Detect which cell encompasses the target text, then output its (x, y) center coordinate. 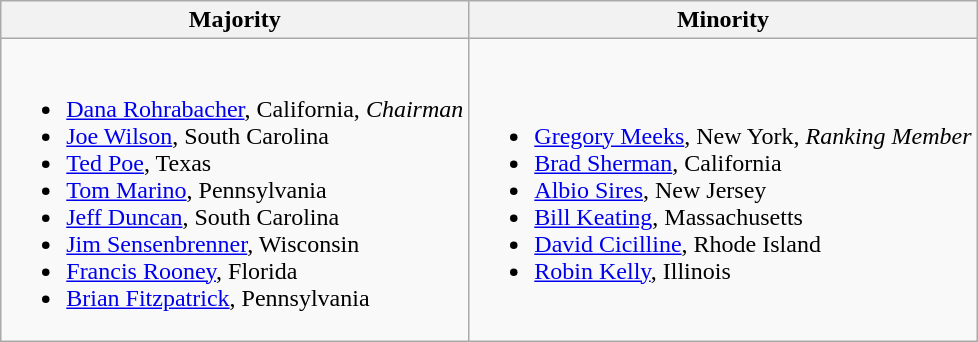
Minority (723, 20)
Majority (235, 20)
